Detect which cell encompasses the target text, then output its (x, y) center coordinate. 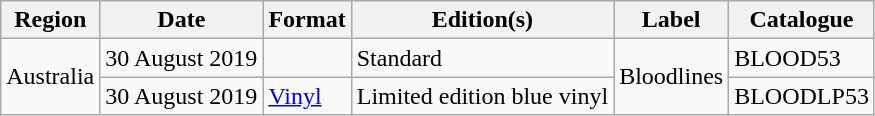
Edition(s) (482, 20)
Standard (482, 58)
Label (672, 20)
BLOOD53 (802, 58)
Format (307, 20)
BLOODLP53 (802, 96)
Bloodlines (672, 77)
Catalogue (802, 20)
Vinyl (307, 96)
Limited edition blue vinyl (482, 96)
Region (50, 20)
Date (182, 20)
Australia (50, 77)
